Locate the cell with the specified text and output its (X, Y) center coordinate. 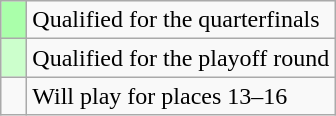
Will play for places 13–16 (181, 96)
Qualified for the quarterfinals (181, 20)
Qualified for the playoff round (181, 58)
